From the cell containing the given text, extract its center point as (X, Y) coordinate. 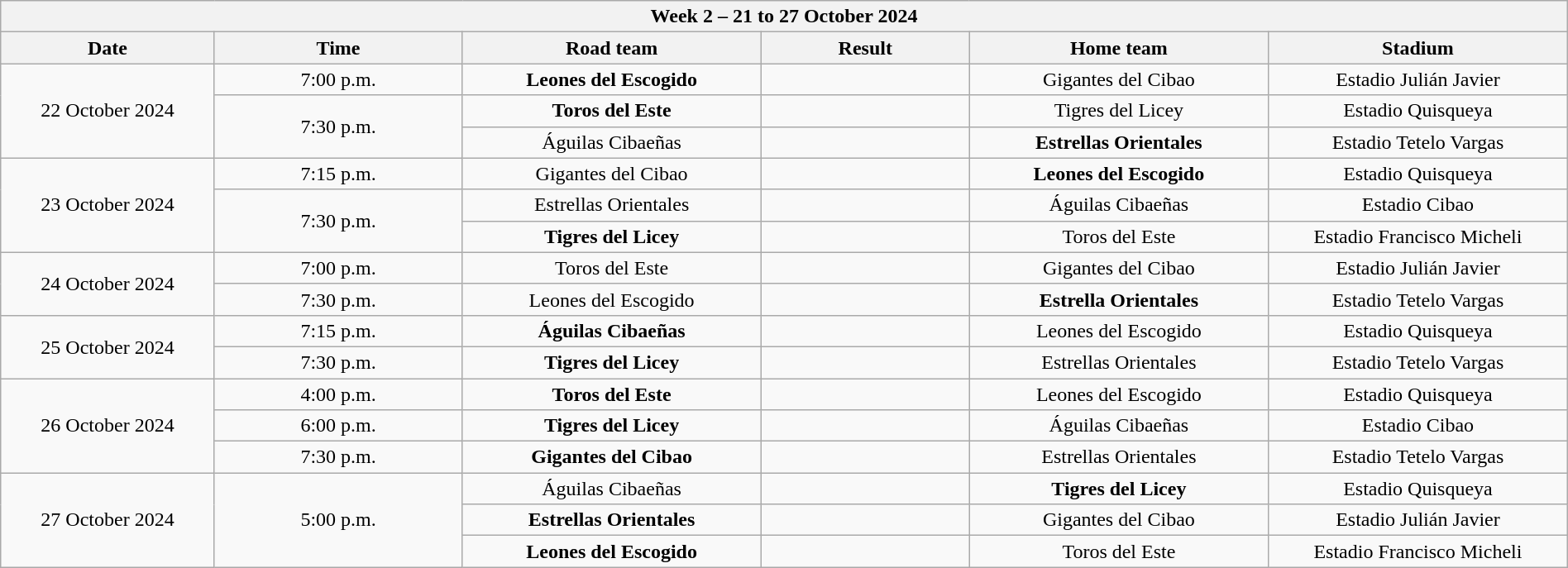
Estrella Orientales (1119, 299)
Home team (1119, 48)
6:00 p.m. (338, 426)
Time (338, 48)
25 October 2024 (108, 346)
Result (865, 48)
4:00 p.m. (338, 394)
24 October 2024 (108, 284)
Week 2 – 21 to 27 October 2024 (784, 17)
27 October 2024 (108, 520)
22 October 2024 (108, 111)
23 October 2024 (108, 205)
Date (108, 48)
Stadium (1418, 48)
26 October 2024 (108, 426)
Road team (612, 48)
5:00 p.m. (338, 520)
